Output the [x, y] coordinate of the center of the cell containing the given text.  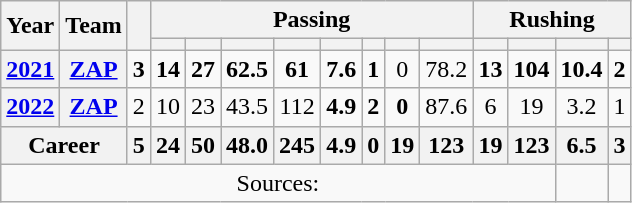
13 [490, 69]
6.5 [582, 145]
104 [532, 69]
61 [298, 69]
3.2 [582, 107]
87.6 [446, 107]
112 [298, 107]
7.6 [342, 69]
10 [168, 107]
2022 [30, 107]
Sources: [278, 183]
5 [138, 145]
Passing [311, 20]
Rushing [552, 20]
27 [202, 69]
Team [94, 26]
245 [298, 145]
43.5 [248, 107]
23 [202, 107]
2021 [30, 69]
6 [490, 107]
Year [30, 26]
50 [202, 145]
62.5 [248, 69]
Career [64, 145]
48.0 [248, 145]
78.2 [446, 69]
14 [168, 69]
24 [168, 145]
10.4 [582, 69]
